Identify which cell holds the provided text, then report its (x, y) central coordinate. 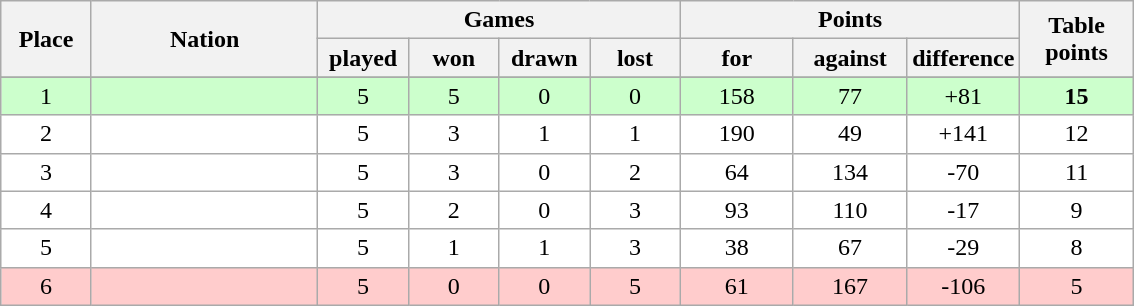
158 (736, 96)
+81 (964, 96)
4 (46, 210)
49 (850, 134)
+141 (964, 134)
9 (1076, 210)
for (736, 58)
64 (736, 172)
won (454, 58)
110 (850, 210)
drawn (544, 58)
lost (636, 58)
played (364, 58)
-106 (964, 286)
Nation (204, 39)
Tablepoints (1076, 39)
against (850, 58)
-29 (964, 248)
Points (850, 20)
15 (1076, 96)
difference (964, 58)
134 (850, 172)
167 (850, 286)
77 (850, 96)
Place (46, 39)
8 (1076, 248)
11 (1076, 172)
67 (850, 248)
6 (46, 286)
190 (736, 134)
93 (736, 210)
61 (736, 286)
12 (1076, 134)
38 (736, 248)
-70 (964, 172)
Games (499, 20)
-17 (964, 210)
